Detect which cell encompasses the target text, then output its [X, Y] center coordinate. 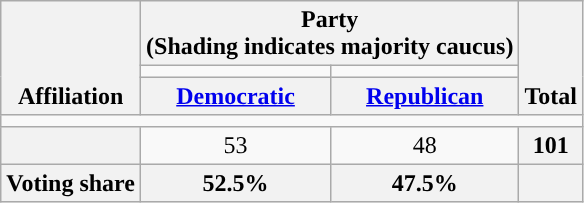
47.5% [425, 183]
52.5% [236, 183]
Total [551, 58]
Republican [425, 96]
Party (Shading indicates majority caucus) [330, 34]
Affiliation [71, 58]
Democratic [236, 96]
101 [551, 145]
53 [236, 145]
48 [425, 145]
Voting share [71, 183]
